Locate the cell with the specified text and output its [X, Y] center coordinate. 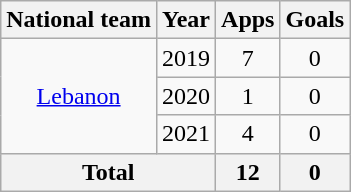
1 [248, 96]
2020 [186, 96]
4 [248, 134]
2019 [186, 58]
Goals [315, 20]
Total [108, 172]
Apps [248, 20]
2021 [186, 134]
12 [248, 172]
National team [79, 20]
7 [248, 58]
Year [186, 20]
Lebanon [79, 96]
